Find where the given text appears and provide that cell's center as (x, y) coordinate. 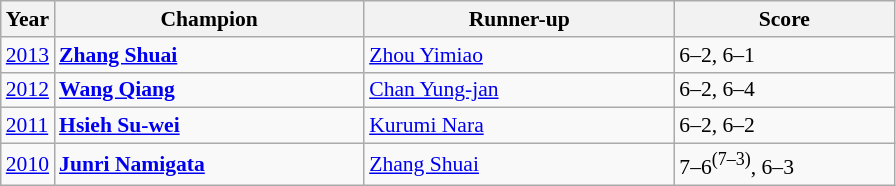
Hsieh Su-wei (209, 126)
Score (784, 19)
6–2, 6–1 (784, 55)
2010 (28, 164)
2012 (28, 90)
Wang Qiang (209, 90)
Zhou Yimiao (519, 55)
Chan Yung-jan (519, 90)
Champion (209, 19)
2011 (28, 126)
Kurumi Nara (519, 126)
7–6(7–3), 6–3 (784, 164)
Year (28, 19)
6–2, 6–4 (784, 90)
2013 (28, 55)
Junri Namigata (209, 164)
Runner-up (519, 19)
6–2, 6–2 (784, 126)
